Provide the (x, y) coordinate of the cell's center where the given text is located.  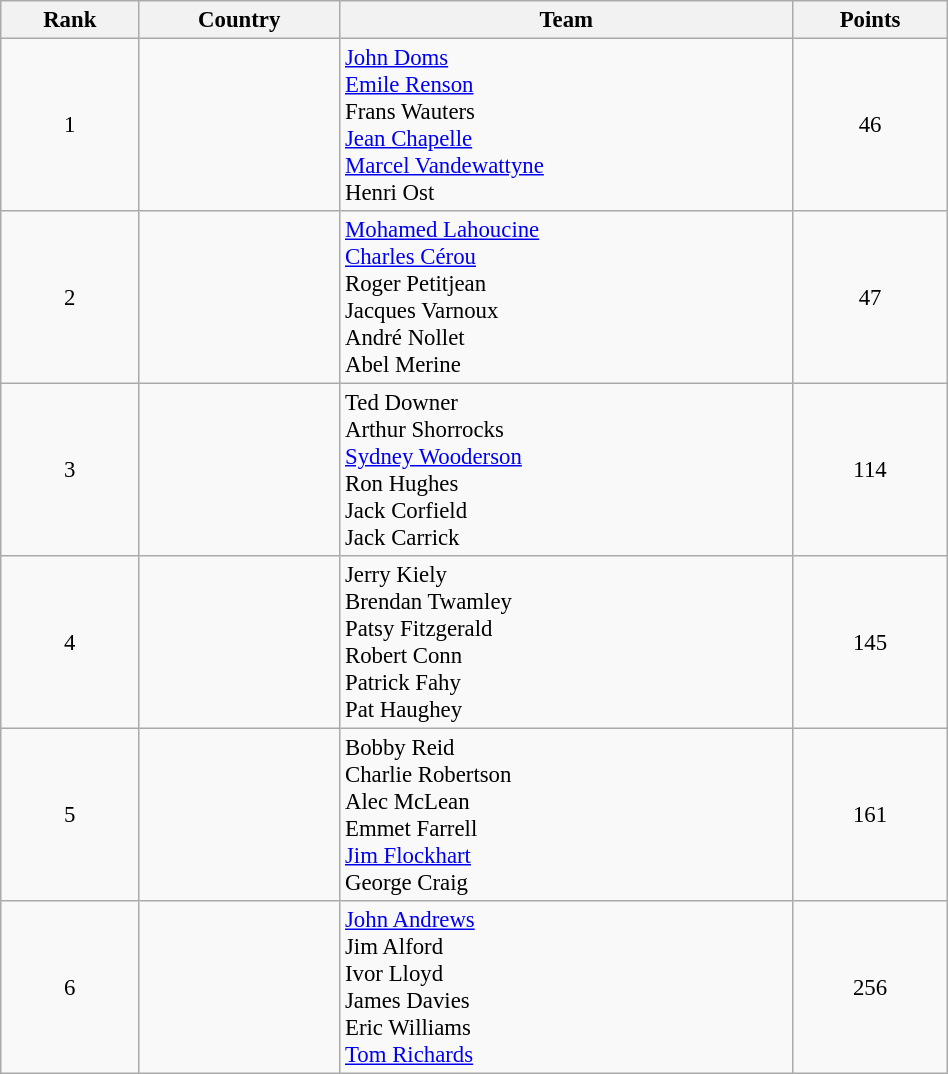
Team (566, 20)
3 (70, 470)
46 (870, 126)
5 (70, 816)
Points (870, 20)
114 (870, 470)
1 (70, 126)
Ted DownerArthur ShorrocksSydney WoodersonRon HughesJack CorfieldJack Carrick (566, 470)
Mohamed LahoucineCharles CérouRoger PetitjeanJacques VarnouxAndré NolletAbel Merine (566, 298)
Rank (70, 20)
4 (70, 642)
Bobby ReidCharlie RobertsonAlec McLeanEmmet FarrellJim FlockhartGeorge Craig (566, 816)
47 (870, 298)
161 (870, 816)
Jerry KielyBrendan TwamleyPatsy FitzgeraldRobert ConnPatrick FahyPat Haughey (566, 642)
John DomsEmile RensonFrans WautersJean ChapelleMarcel VandewattyneHenri Ost (566, 126)
2 (70, 298)
145 (870, 642)
Country (240, 20)
